Pinpoint the cell where the given text exists, returning its [x, y] midpoint coordinate. 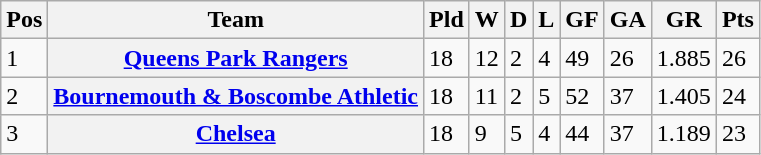
11 [486, 96]
1 [24, 58]
1.885 [684, 58]
L [546, 20]
3 [24, 134]
Pts [738, 20]
9 [486, 134]
1.405 [684, 96]
44 [582, 134]
52 [582, 96]
Team [236, 20]
Queens Park Rangers [236, 58]
23 [738, 134]
24 [738, 96]
GA [628, 20]
D [518, 20]
12 [486, 58]
GF [582, 20]
Pos [24, 20]
W [486, 20]
Pld [447, 20]
Chelsea [236, 134]
49 [582, 58]
Bournemouth & Boscombe Athletic [236, 96]
1.189 [684, 134]
GR [684, 20]
